Output the (X, Y) coordinate of the center of the cell containing the given text.  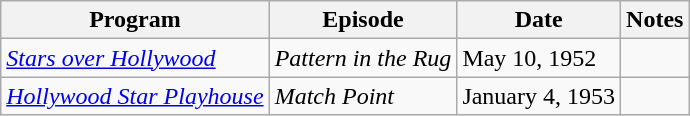
Program (135, 20)
Notes (655, 20)
May 10, 1952 (539, 58)
January 4, 1953 (539, 96)
Match Point (363, 96)
Episode (363, 20)
Hollywood Star Playhouse (135, 96)
Stars over Hollywood (135, 58)
Date (539, 20)
Pattern in the Rug (363, 58)
